Determine the [x, y] coordinate at the center of the cell enclosing the given text.  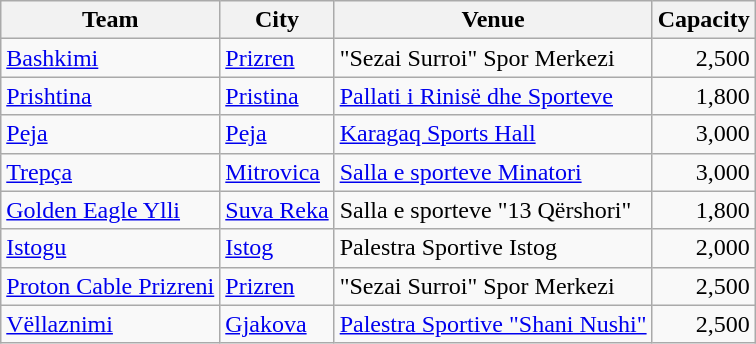
Istog [277, 248]
Palestra Sportive Istog [493, 248]
Trepça [110, 172]
Palestra Sportive "Shani Nushi" [493, 324]
Istogu [110, 248]
Proton Cable Prizreni [110, 286]
Suva Reka [277, 210]
Pallati i Rinisë dhe Sporteve [493, 96]
Venue [493, 20]
Team [110, 20]
Salla e sporteve Minatori [493, 172]
Prishtina [110, 96]
Vëllaznimi [110, 324]
Bashkimi [110, 58]
Golden Eagle Ylli [110, 210]
Mitrovica [277, 172]
Gjakova [277, 324]
2,000 [704, 248]
Salla e sporteve "13 Qërshori" [493, 210]
Pristina [277, 96]
City [277, 20]
Capacity [704, 20]
Karagaq Sports Hall [493, 134]
